Output the (x, y) coordinate of the center of the cell containing the given text.  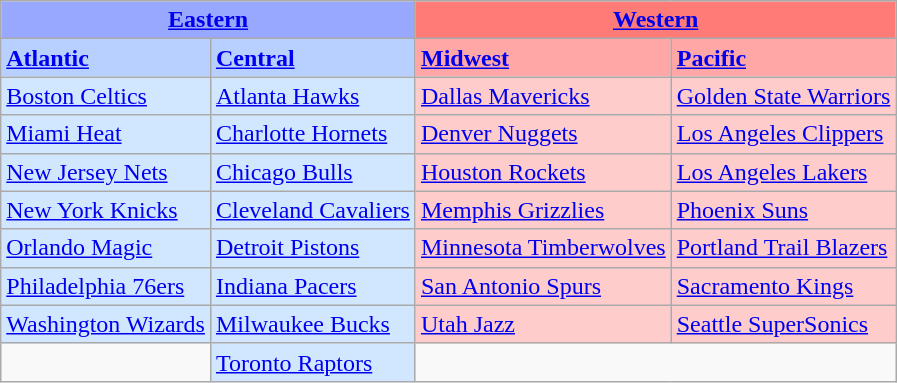
Atlanta Hawks (312, 96)
Milwaukee Bucks (312, 324)
Central (312, 58)
Miami Heat (106, 134)
Eastern (208, 20)
Minnesota Timberwolves (543, 248)
Sacramento Kings (784, 286)
Atlantic (106, 58)
Denver Nuggets (543, 134)
Phoenix Suns (784, 210)
Philadelphia 76ers (106, 286)
Toronto Raptors (312, 362)
San Antonio Spurs (543, 286)
Golden State Warriors (784, 96)
Chicago Bulls (312, 172)
Detroit Pistons (312, 248)
Washington Wizards (106, 324)
Pacific (784, 58)
New York Knicks (106, 210)
Los Angeles Lakers (784, 172)
Seattle SuperSonics (784, 324)
New Jersey Nets (106, 172)
Cleveland Cavaliers (312, 210)
Midwest (543, 58)
Utah Jazz (543, 324)
Indiana Pacers (312, 286)
Western (655, 20)
Boston Celtics (106, 96)
Charlotte Hornets (312, 134)
Portland Trail Blazers (784, 248)
Orlando Magic (106, 248)
Dallas Mavericks (543, 96)
Memphis Grizzlies (543, 210)
Houston Rockets (543, 172)
Los Angeles Clippers (784, 134)
